For the text-containing cell, return its midpoint in [X, Y] coordinate format. 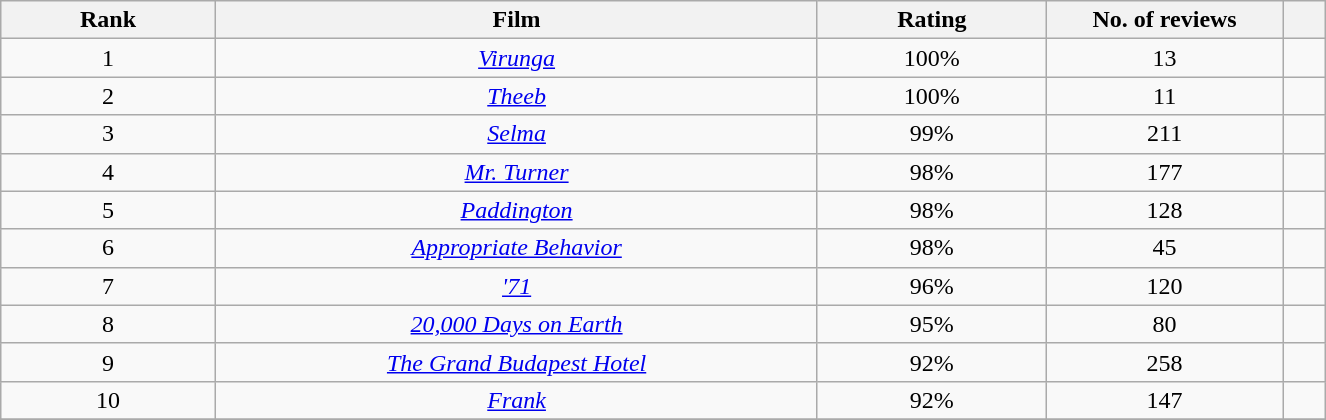
45 [1164, 248]
120 [1164, 286]
1 [108, 58]
3 [108, 134]
211 [1164, 134]
2 [108, 96]
6 [108, 248]
80 [1164, 324]
8 [108, 324]
Rank [108, 20]
Appropriate Behavior [517, 248]
4 [108, 172]
95% [932, 324]
20,000 Days on Earth [517, 324]
7 [108, 286]
258 [1164, 362]
10 [108, 400]
Mr. Turner [517, 172]
5 [108, 210]
Frank [517, 400]
147 [1164, 400]
11 [1164, 96]
99% [932, 134]
Rating [932, 20]
Selma [517, 134]
128 [1164, 210]
9 [108, 362]
No. of reviews [1164, 20]
Virunga [517, 58]
Film [517, 20]
177 [1164, 172]
13 [1164, 58]
'71 [517, 286]
The Grand Budapest Hotel [517, 362]
96% [932, 286]
Theeb [517, 96]
Paddington [517, 210]
